Find where the given text appears and provide that cell's center as [X, Y] coordinate. 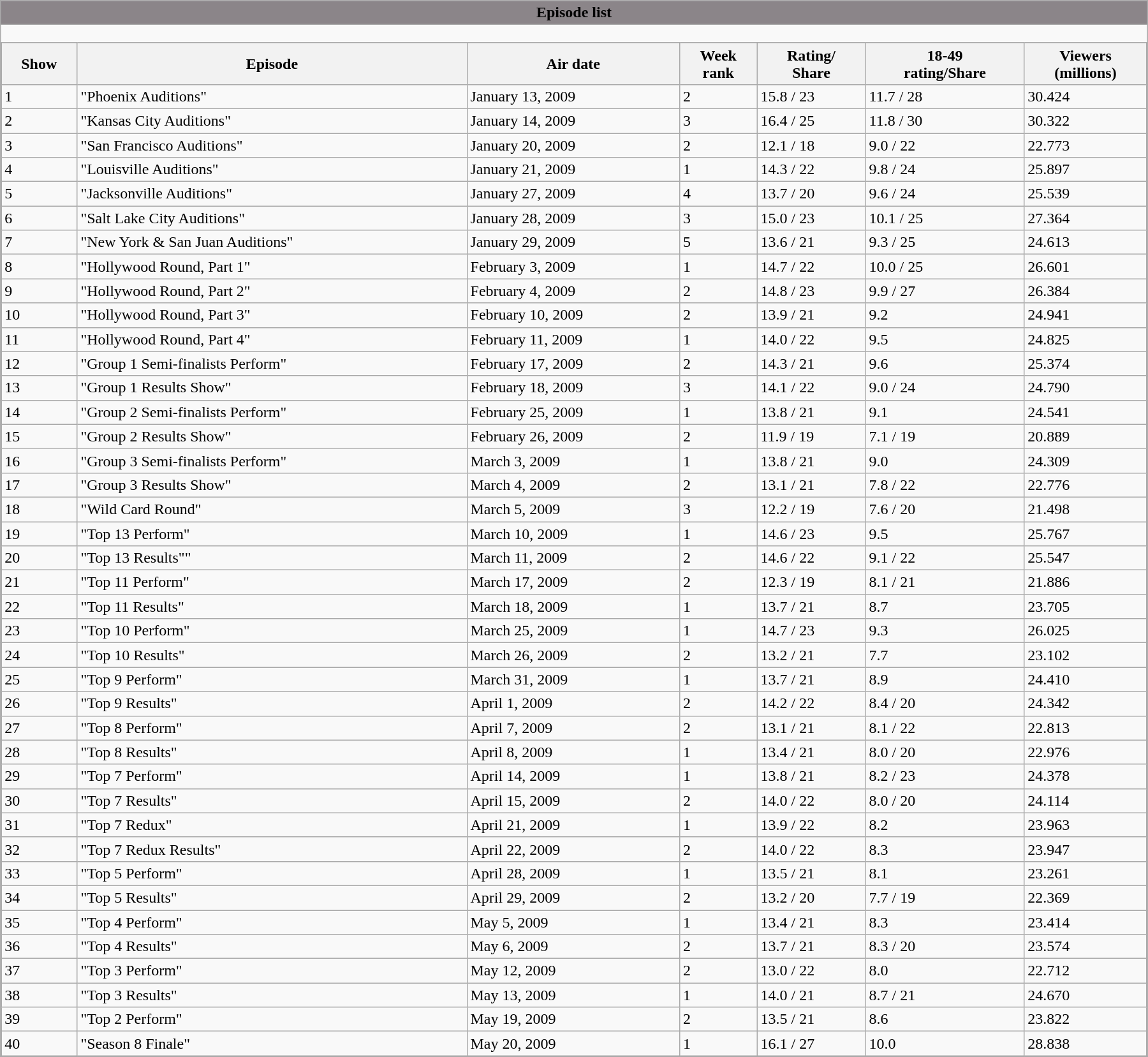
26.025 [1085, 631]
Air date [573, 64]
"Top 3 Perform" [272, 971]
23.947 [1085, 849]
April 28, 2009 [573, 873]
"Jacksonville Auditions" [272, 194]
12.2 / 19 [811, 509]
May 20, 2009 [573, 1044]
35 [40, 922]
22.976 [1085, 752]
"Top 13 Results"" [272, 558]
8.6 [945, 1019]
9.6 / 24 [945, 194]
26.384 [1085, 291]
"Group 1 Results Show" [272, 388]
9.2 [945, 315]
8.1 / 21 [945, 582]
9.0 / 22 [945, 145]
22.776 [1085, 485]
15.8 / 23 [811, 96]
25.547 [1085, 558]
11 [40, 339]
April 7, 2009 [573, 728]
22.712 [1085, 971]
10.1 / 25 [945, 218]
40 [40, 1044]
27.364 [1085, 218]
Episode list [574, 13]
13.6 / 21 [811, 242]
21 [40, 582]
10.0 / 25 [945, 267]
"Group 2 Semi-finalists Perform" [272, 412]
8.3 / 20 [945, 947]
"Top 13 Perform" [272, 534]
24.825 [1085, 339]
"Top 5 Perform" [272, 873]
20.889 [1085, 436]
23.261 [1085, 873]
"Top 7 Perform" [272, 776]
"Top 4 Perform" [272, 922]
9.3 [945, 631]
15.0 / 23 [811, 218]
23 [40, 631]
"Kansas City Auditions" [272, 121]
May 19, 2009 [573, 1019]
May 6, 2009 [573, 947]
29 [40, 776]
9.6 [945, 364]
April 14, 2009 [573, 776]
January 14, 2009 [573, 121]
36 [40, 947]
"Top 8 Perform" [272, 728]
March 31, 2009 [573, 679]
14.2 / 22 [811, 704]
March 26, 2009 [573, 655]
"Top 11 Perform" [272, 582]
27 [40, 728]
24.670 [1085, 995]
February 18, 2009 [573, 388]
10.0 [945, 1044]
25.897 [1085, 170]
23.963 [1085, 825]
24.309 [1085, 461]
24.790 [1085, 388]
18 [40, 509]
23.414 [1085, 922]
23.574 [1085, 947]
22.369 [1085, 898]
14.1 / 22 [811, 388]
33 [40, 873]
"Hollywood Round, Part 1" [272, 267]
"Hollywood Round, Part 4" [272, 339]
28.838 [1085, 1044]
8.4 / 20 [945, 704]
15 [40, 436]
January 29, 2009 [573, 242]
24.378 [1085, 776]
February 17, 2009 [573, 364]
14.8 / 23 [811, 291]
"Group 2 Results Show" [272, 436]
April 8, 2009 [573, 752]
April 15, 2009 [573, 801]
8.7 [945, 607]
12 [40, 364]
January 28, 2009 [573, 218]
"Group 1 Semi-finalists Perform" [272, 364]
24.114 [1085, 801]
24.410 [1085, 679]
"New York & San Juan Auditions" [272, 242]
March 11, 2009 [573, 558]
"Phoenix Auditions" [272, 96]
"Top 9 Results" [272, 704]
30.424 [1085, 96]
Rating/Share [811, 64]
May 13, 2009 [573, 995]
April 29, 2009 [573, 898]
March 25, 2009 [573, 631]
January 21, 2009 [573, 170]
32 [40, 849]
"Group 3 Results Show" [272, 485]
"Top 7 Redux Results" [272, 849]
14.3 / 22 [811, 170]
9 [40, 291]
25.539 [1085, 194]
13.9 / 21 [811, 315]
9.9 / 27 [945, 291]
20 [40, 558]
March 17, 2009 [573, 582]
12.3 / 19 [811, 582]
April 22, 2009 [573, 849]
13.7 / 20 [811, 194]
Episode [272, 64]
23.102 [1085, 655]
"Top 7 Redux" [272, 825]
8 [40, 267]
23.822 [1085, 1019]
7.1 / 19 [945, 436]
"Top 2 Perform" [272, 1019]
January 20, 2009 [573, 145]
30.322 [1085, 121]
"Top 3 Results" [272, 995]
9.0 [945, 461]
8.1 [945, 873]
14.0 / 21 [811, 995]
February 3, 2009 [573, 267]
11.9 / 19 [811, 436]
37 [40, 971]
7.8 / 22 [945, 485]
February 4, 2009 [573, 291]
"Top 10 Perform" [272, 631]
8.9 [945, 679]
April 21, 2009 [573, 825]
9.3 / 25 [945, 242]
17 [40, 485]
"San Francisco Auditions" [272, 145]
January 13, 2009 [573, 96]
"Hollywood Round, Part 3" [272, 315]
13 [40, 388]
Viewers(millions) [1085, 64]
Weekrank [718, 64]
"Top 11 Results" [272, 607]
8.1 / 22 [945, 728]
March 5, 2009 [573, 509]
January 27, 2009 [573, 194]
16.1 / 27 [811, 1044]
"Louisville Auditions" [272, 170]
24.613 [1085, 242]
8.2 / 23 [945, 776]
7.7 / 19 [945, 898]
22.773 [1085, 145]
9.1 / 22 [945, 558]
25 [40, 679]
18-49rating/Share [945, 64]
9.0 / 24 [945, 388]
12.1 / 18 [811, 145]
13.9 / 22 [811, 825]
13.0 / 22 [811, 971]
23.705 [1085, 607]
March 4, 2009 [573, 485]
7 [40, 242]
14.6 / 22 [811, 558]
30 [40, 801]
"Wild Card Round" [272, 509]
13.2 / 20 [811, 898]
May 12, 2009 [573, 971]
25.374 [1085, 364]
11.8 / 30 [945, 121]
34 [40, 898]
14 [40, 412]
16 [40, 461]
8.2 [945, 825]
"Top 9 Perform" [272, 679]
9.8 / 24 [945, 170]
26 [40, 704]
22 [40, 607]
February 10, 2009 [573, 315]
February 11, 2009 [573, 339]
April 1, 2009 [573, 704]
39 [40, 1019]
21.498 [1085, 509]
22.813 [1085, 728]
14.7 / 23 [811, 631]
"Salt Lake City Auditions" [272, 218]
19 [40, 534]
March 18, 2009 [573, 607]
9.1 [945, 412]
8.7 / 21 [945, 995]
21.886 [1085, 582]
16.4 / 25 [811, 121]
28 [40, 752]
24 [40, 655]
14.3 / 21 [811, 364]
11.7 / 28 [945, 96]
24.941 [1085, 315]
7.6 / 20 [945, 509]
31 [40, 825]
"Season 8 Finale" [272, 1044]
March 3, 2009 [573, 461]
26.601 [1085, 267]
25.767 [1085, 534]
6 [40, 218]
Show [40, 64]
"Top 10 Results" [272, 655]
"Top 7 Results" [272, 801]
"Top 5 Results" [272, 898]
"Hollywood Round, Part 2" [272, 291]
February 26, 2009 [573, 436]
38 [40, 995]
"Group 3 Semi-finalists Perform" [272, 461]
7.7 [945, 655]
24.342 [1085, 704]
14.6 / 23 [811, 534]
"Top 8 Results" [272, 752]
13.2 / 21 [811, 655]
10 [40, 315]
March 10, 2009 [573, 534]
February 25, 2009 [573, 412]
8.0 [945, 971]
14.7 / 22 [811, 267]
"Top 4 Results" [272, 947]
24.541 [1085, 412]
May 5, 2009 [573, 922]
